Return [x, y] of the center of cell containing provided text 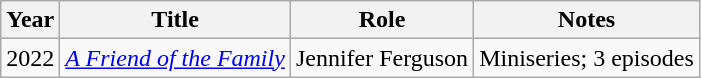
Notes [587, 20]
Jennifer Ferguson [382, 58]
Title [176, 20]
Role [382, 20]
A Friend of the Family [176, 58]
Miniseries; 3 episodes [587, 58]
Year [30, 20]
2022 [30, 58]
